Return the (X, Y) coordinate for the center point of the cell that contains the specified text.  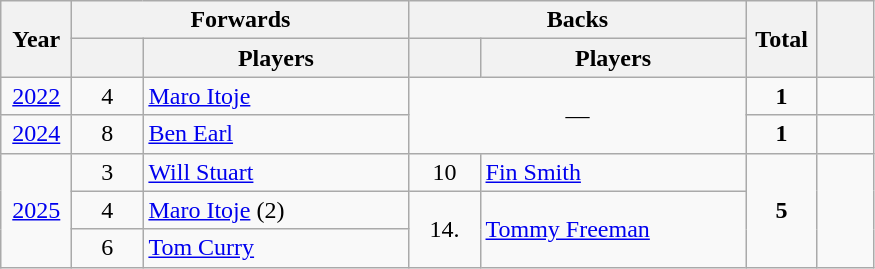
10 (444, 172)
5 (782, 210)
Will Stuart (276, 172)
Backs (578, 20)
8 (108, 134)
— (578, 115)
3 (108, 172)
Maro Itoje (276, 96)
Tommy Freeman (613, 229)
Tom Curry (276, 248)
2024 (36, 134)
Forwards (240, 20)
Fin Smith (613, 172)
Ben Earl (276, 134)
Total (782, 39)
Maro Itoje (2) (276, 210)
6 (108, 248)
2025 (36, 210)
Year (36, 39)
2022 (36, 96)
14. (444, 229)
